Pinpoint the cell where the given text exists, returning its (x, y) midpoint coordinate. 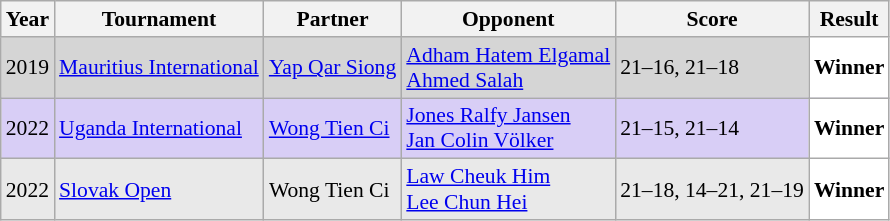
Score (712, 19)
21–18, 14–21, 21–19 (712, 190)
Mauritius International (159, 68)
Law Cheuk Him Lee Chun Hei (508, 190)
Uganda International (159, 128)
21–16, 21–18 (712, 68)
2019 (28, 68)
21–15, 21–14 (712, 128)
Year (28, 19)
Yap Qar Siong (332, 68)
Tournament (159, 19)
Opponent (508, 19)
Slovak Open (159, 190)
Result (850, 19)
Partner (332, 19)
Adham Hatem Elgamal Ahmed Salah (508, 68)
Jones Ralfy Jansen Jan Colin Völker (508, 128)
